From the cell containing the given text, extract its center point as [X, Y] coordinate. 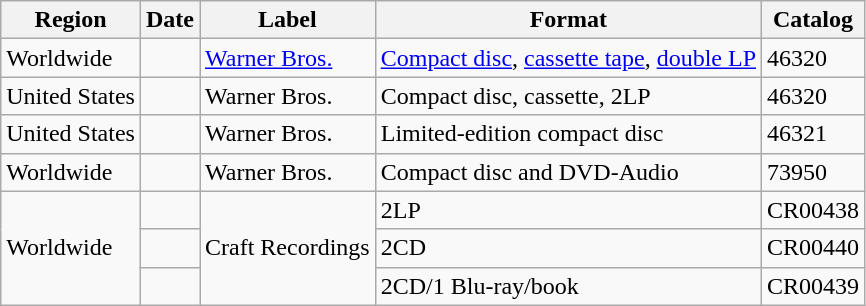
Compact disc and DVD-Audio [568, 172]
CR00440 [814, 248]
2CD/1 Blu-ray/book [568, 286]
Catalog [814, 20]
2LP [568, 210]
Label [288, 20]
Region [71, 20]
Limited-edition compact disc [568, 134]
CR00439 [814, 286]
Compact disc, cassette tape, double LP [568, 58]
Format [568, 20]
Craft Recordings [288, 248]
73950 [814, 172]
Date [170, 20]
CR00438 [814, 210]
46321 [814, 134]
Compact disc, cassette, 2LP [568, 96]
2CD [568, 248]
